Pinpoint the cell where the given text exists, returning its (X, Y) midpoint coordinate. 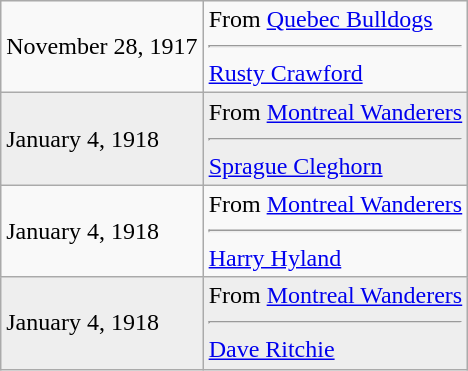
November 28, 1917 (102, 47)
From Montreal WanderersDave Ritchie (336, 323)
From Quebec BulldogsRusty Crawford (336, 47)
From Montreal WanderersSprague Cleghorn (336, 139)
From Montreal WanderersHarry Hyland (336, 231)
